Return the (X, Y) coordinate for the center point of the cell that contains the specified text.  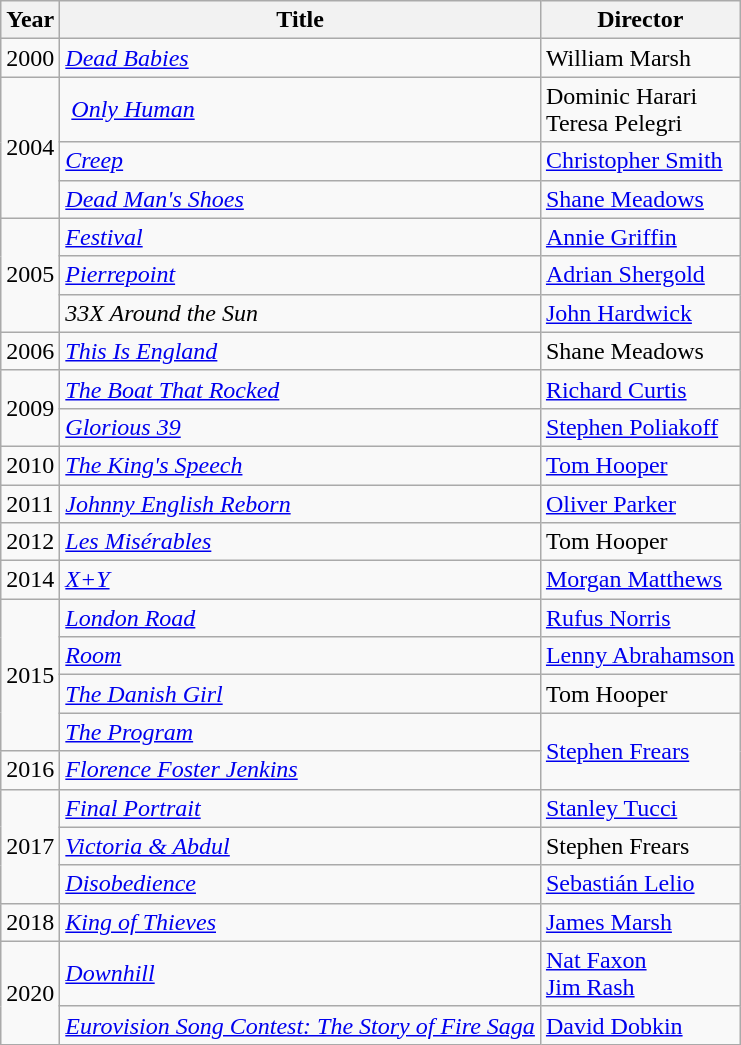
Director (640, 20)
2020 (30, 992)
Florence Foster Jenkins (300, 770)
Disobedience (300, 884)
2000 (30, 58)
2015 (30, 675)
Eurovision Song Contest: The Story of Fire Saga (300, 1025)
2014 (30, 580)
33X Around the Sun (300, 313)
Title (300, 20)
Lenny Abrahamson (640, 656)
2005 (30, 275)
Final Portrait (300, 808)
London Road (300, 618)
Johnny English Reborn (300, 503)
The King's Speech (300, 465)
William Marsh (640, 58)
Pierrepoint (300, 275)
Dominic HarariTeresa Pelegri (640, 110)
This Is England (300, 351)
King of Thieves (300, 922)
Oliver Parker (640, 503)
Sebastián Lelio (640, 884)
Glorious 39 (300, 427)
2012 (30, 542)
2006 (30, 351)
Dead Babies (300, 58)
Stephen Poliakoff (640, 427)
Richard Curtis (640, 389)
The Boat That Rocked (300, 389)
Adrian Shergold (640, 275)
James Marsh (640, 922)
Year (30, 20)
Nat FaxonJim Rash (640, 974)
2004 (30, 148)
Room (300, 656)
Downhill (300, 974)
Christopher Smith (640, 161)
Only Human (300, 110)
2011 (30, 503)
Les Misérables (300, 542)
The Program (300, 732)
Annie Griffin (640, 237)
Stanley Tucci (640, 808)
The Danish Girl (300, 694)
Victoria & Abdul (300, 846)
Dead Man's Shoes (300, 199)
X+Y (300, 580)
2009 (30, 408)
Rufus Norris (640, 618)
David Dobkin (640, 1025)
2017 (30, 846)
2010 (30, 465)
2018 (30, 922)
Morgan Matthews (640, 580)
Creep (300, 161)
2016 (30, 770)
John Hardwick (640, 313)
Festival (300, 237)
